Return the (x, y) coordinate for the center point of the cell that contains the specified text.  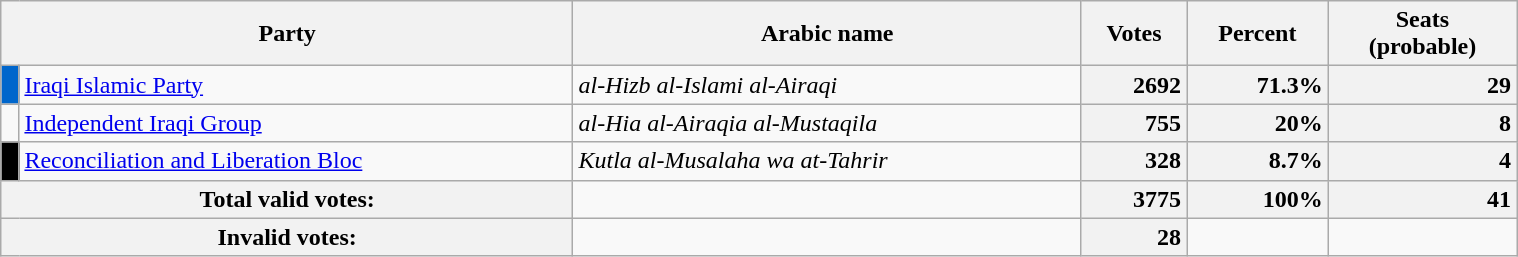
28 (1134, 237)
755 (1134, 123)
3775 (1134, 199)
Iraqi Islamic Party (296, 85)
Percent (1257, 34)
Kutla al-Musalaha wa at-Tahrir (827, 161)
al-Hizb al-Islami al-Airaqi (827, 85)
Party (287, 34)
100% (1257, 199)
4 (1422, 161)
8 (1422, 123)
Seats (probable) (1422, 34)
2692 (1134, 85)
29 (1422, 85)
328 (1134, 161)
Reconciliation and Liberation Bloc (296, 161)
al-Hia al-Airaqia al-Mustaqila (827, 123)
Arabic name (827, 34)
Total valid votes: (287, 199)
41 (1422, 199)
8.7% (1257, 161)
Independent Iraqi Group (296, 123)
Votes (1134, 34)
20% (1257, 123)
71.3% (1257, 85)
Invalid votes: (287, 237)
